Scan for the cell matching the given text and deliver its [x, y] coordinate at center. 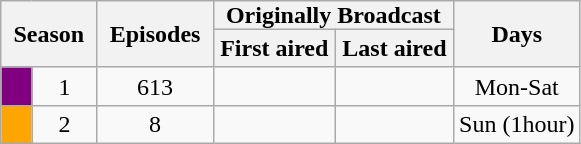
2 [64, 124]
Season [49, 34]
8 [155, 124]
First aired [274, 48]
Sun (1hour) [517, 124]
Days [517, 34]
Last aired [394, 48]
Mon-Sat [517, 86]
613 [155, 86]
Episodes [155, 34]
Originally Broadcast [333, 15]
1 [64, 86]
